Detect which cell encompasses the target text, then output its [X, Y] center coordinate. 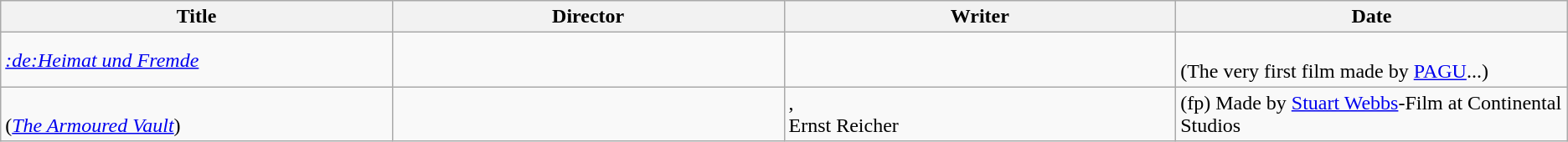
Title [197, 17]
Date [1372, 17]
(The very first film made by PAGU...) [1372, 60]
Writer [980, 17]
(The Armoured Vault) [197, 114]
(fp) Made by Stuart Webbs-Film at Continental Studios [1372, 114]
Director [588, 17]
,Ernst Reicher [980, 114]
:de:Heimat und Fremde [197, 60]
